Identify which cell holds the provided text, then report its (X, Y) central coordinate. 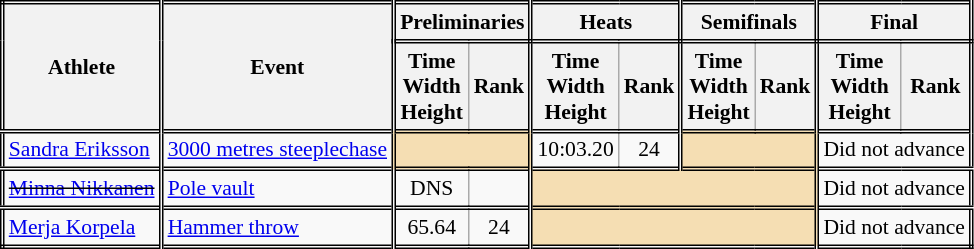
65.64 (432, 228)
DNS (432, 190)
Sandra Eriksson (82, 150)
Hammer throw (277, 228)
Athlete (82, 67)
Event (277, 67)
10:03.20 (575, 150)
Minna Nikkanen (82, 190)
Final (894, 22)
Pole vault (277, 190)
Merja Korpela (82, 228)
3000 metres steeplechase (277, 150)
Semifinals (749, 22)
Preliminaries (462, 22)
Heats (606, 22)
